From the cell containing the given text, extract its center point as (X, Y) coordinate. 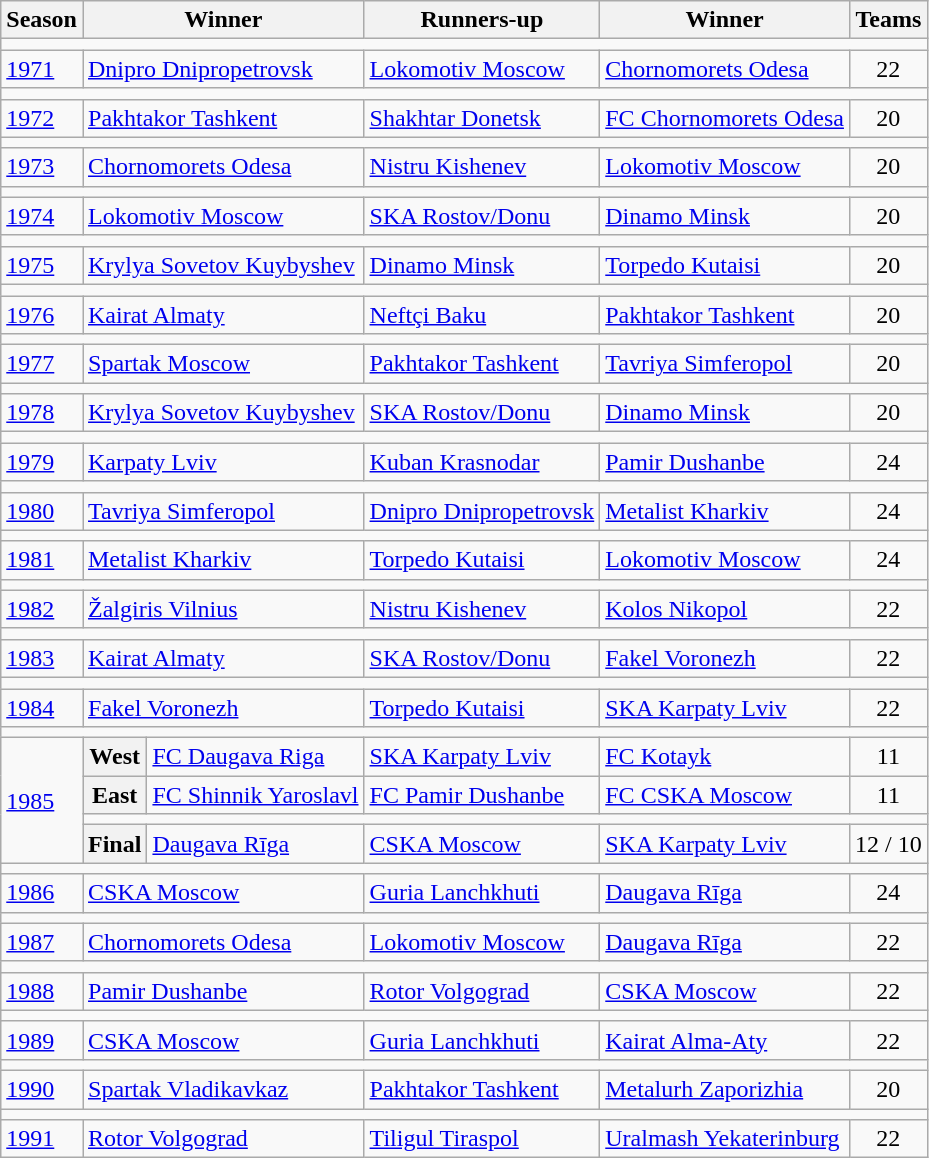
12 / 10 (888, 844)
Shakhtar Donetsk (482, 118)
Teams (888, 20)
1979 (42, 462)
1980 (42, 511)
Spartak Vladikavkaz (223, 1089)
Runners-up (482, 20)
Final (114, 844)
1973 (42, 167)
1974 (42, 216)
1978 (42, 413)
FC Shinnik Yaroslavl (256, 795)
Spartak Moscow (223, 364)
FC Pamir Dushanbe (482, 795)
1972 (42, 118)
FC Daugava Riga (256, 757)
FC Chornomorets Odesa (725, 118)
Karpaty Lviv (223, 462)
1984 (42, 707)
Season (42, 20)
West (114, 757)
1977 (42, 364)
Kuban Krasnodar (482, 462)
Neftçi Baku (482, 315)
FC Kotayk (725, 757)
1989 (42, 1040)
1991 (42, 1139)
1982 (42, 609)
1985 (42, 800)
1976 (42, 315)
East (114, 795)
Kairat Alma-Aty (725, 1040)
Metalurh Zaporizhia (725, 1089)
Kolos Nikopol (725, 609)
Uralmash Yekaterinburg (725, 1139)
1981 (42, 560)
1990 (42, 1089)
1988 (42, 991)
1983 (42, 658)
FC CSKA Moscow (725, 795)
1987 (42, 942)
1971 (42, 69)
1975 (42, 265)
1986 (42, 893)
Tiligul Tiraspol (482, 1139)
Žalgiris Vilnius (223, 609)
